Extract the (x, y) coordinate from the center of the cell holding the provided text.  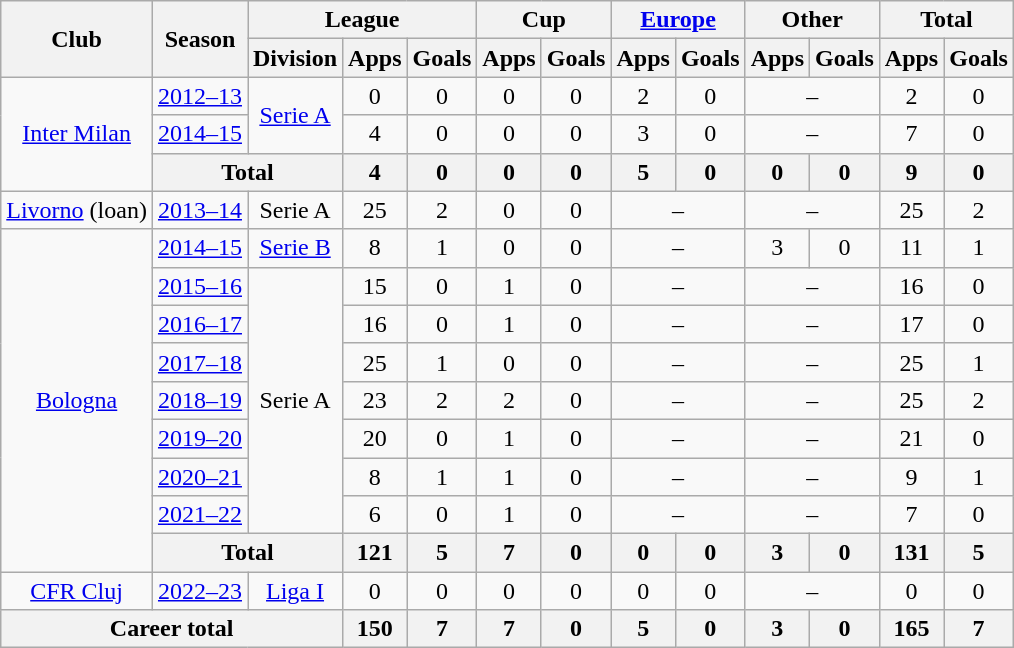
6 (375, 515)
23 (375, 400)
Inter Milan (77, 134)
11 (911, 248)
Livorno (loan) (77, 210)
Division (296, 58)
Europe (678, 20)
150 (375, 629)
Liga I (296, 591)
Cup (544, 20)
Other (812, 20)
2022–23 (200, 591)
2015–16 (200, 286)
165 (911, 629)
131 (911, 553)
Bologna (77, 400)
20 (375, 438)
2016–17 (200, 324)
2012–13 (200, 96)
Club (77, 39)
Career total (172, 629)
2021–22 (200, 515)
Season (200, 39)
Serie B (296, 248)
15 (375, 286)
2013–14 (200, 210)
2020–21 (200, 477)
21 (911, 438)
CFR Cluj (77, 591)
17 (911, 324)
121 (375, 553)
2019–20 (200, 438)
League (362, 20)
2017–18 (200, 362)
2018–19 (200, 400)
